Extract the (x, y) coordinate from the center of the cell holding the provided text.  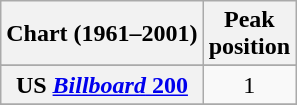
US Billboard 200 (102, 85)
Chart (1961–2001) (102, 34)
Peakposition (249, 34)
1 (249, 85)
